Determine the (x, y) coordinate at the center of the cell enclosing the given text.  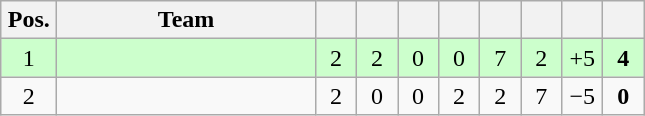
4 (624, 58)
−5 (582, 96)
Team (186, 20)
1 (29, 58)
Pos. (29, 20)
+5 (582, 58)
